Determine the [x, y] coordinate at the center of the cell enclosing the given text.  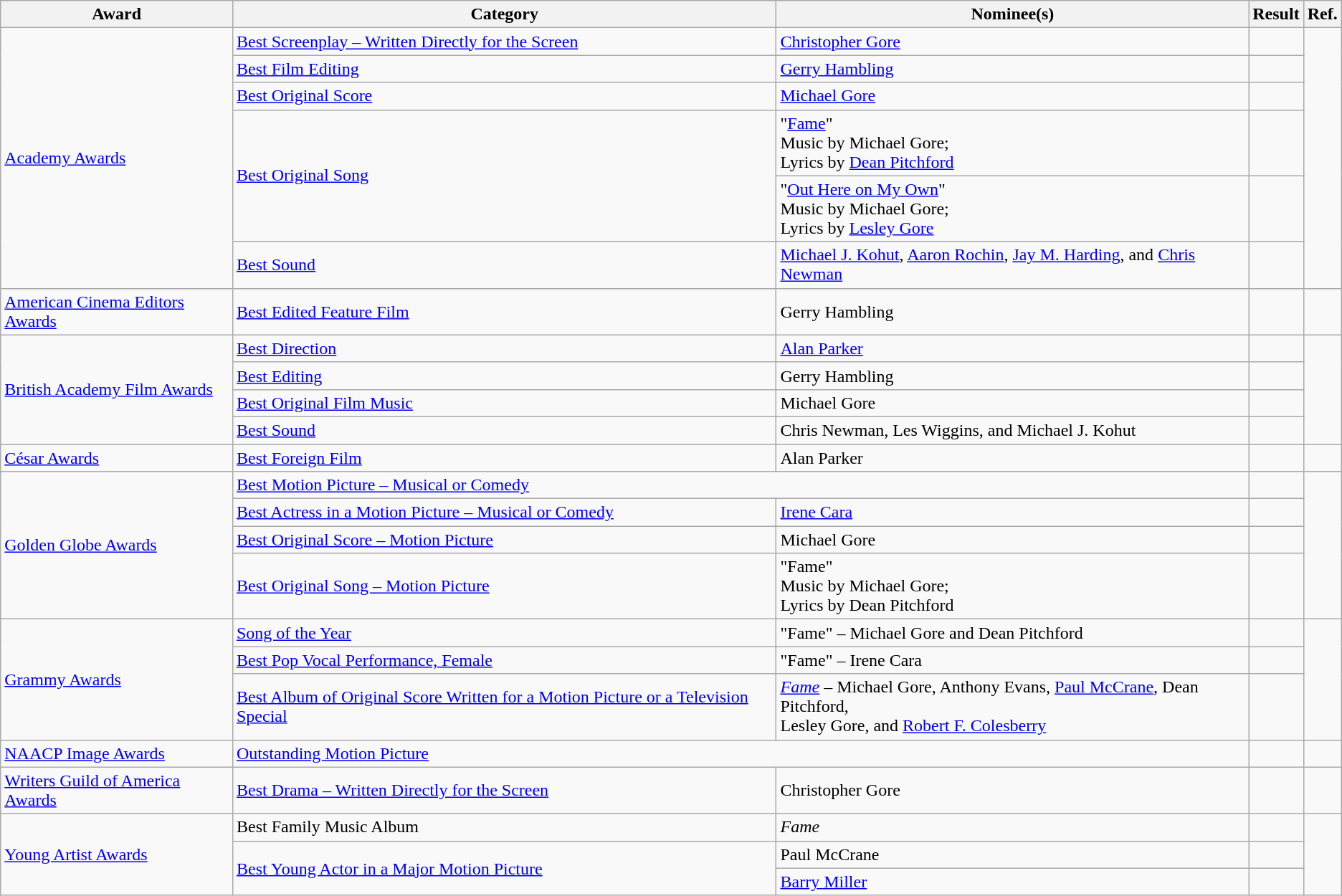
Result [1276, 14]
Golden Globe Awards [117, 545]
Award [117, 14]
Song of the Year [505, 633]
Best Edited Feature Film [505, 311]
Best Original Score [505, 96]
Paul McCrane [1012, 854]
Nominee(s) [1012, 14]
"Out Here on My Own" Music by Michael Gore; Lyrics by Lesley Gore [1012, 209]
Barry Miller [1012, 882]
Best Screenplay – Written Directly for the Screen [505, 42]
Category [505, 14]
Best Pop Vocal Performance, Female [505, 660]
Irene Cara [1012, 513]
Best Family Music Album [505, 827]
César Awards [117, 458]
Best Motion Picture – Musical or Comedy [740, 485]
Best Direction [505, 348]
Michael J. Kohut, Aaron Rochin, Jay M. Harding, and Chris Newman [1012, 265]
"Fame" – Irene Cara [1012, 660]
Fame – Michael Gore, Anthony Evans, Paul McCrane, Dean Pitchford, Lesley Gore, and Robert F. Colesberry [1012, 707]
Best Actress in a Motion Picture – Musical or Comedy [505, 513]
Ref. [1322, 14]
Fame [1012, 827]
Writers Guild of America Awards [117, 790]
Best Original Film Music [505, 403]
Outstanding Motion Picture [740, 753]
Academy Awards [117, 158]
Best Foreign Film [505, 458]
Best Drama – Written Directly for the Screen [505, 790]
Best Original Song [505, 176]
Best Original Song – Motion Picture [505, 586]
Young Artist Awards [117, 854]
NAACP Image Awards [117, 753]
Best Album of Original Score Written for a Motion Picture or a Television Special [505, 707]
Grammy Awards [117, 680]
American Cinema Editors Awards [117, 311]
Best Editing [505, 376]
British Academy Film Awards [117, 389]
Best Original Score – Motion Picture [505, 540]
"Fame" – Michael Gore and Dean Pitchford [1012, 633]
Chris Newman, Les Wiggins, and Michael J. Kohut [1012, 430]
Best Young Actor in a Major Motion Picture [505, 868]
Best Film Editing [505, 69]
